Identify which cell holds the provided text, then report its (X, Y) central coordinate. 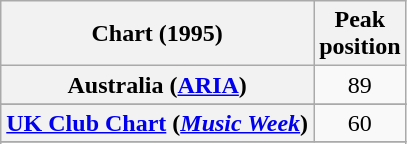
Chart (1995) (158, 34)
Peakposition (360, 34)
Australia (ARIA) (158, 85)
60 (360, 123)
89 (360, 85)
UK Club Chart (Music Week) (158, 123)
